Capture the cell that displays the provided text and extract its [X, Y] central coordinate. 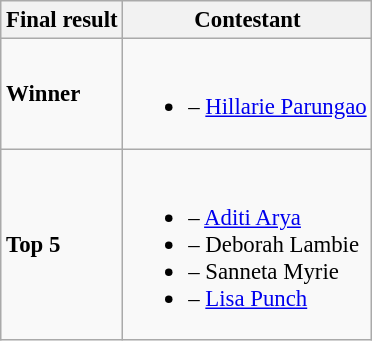
Top 5 [62, 244]
– Hillarie Parungao [248, 94]
Contestant [248, 20]
Final result [62, 20]
Winner [62, 94]
– Aditi Arya – Deborah Lambie – Sanneta Myrie – Lisa Punch [248, 244]
